Return (X, Y) of the center of cell containing provided text 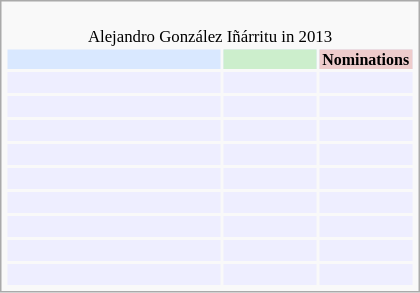
Nominations (366, 60)
Alejandro González Iñárritu in 2013 (210, 28)
